From the cell containing the given text, extract its center point as (X, Y) coordinate. 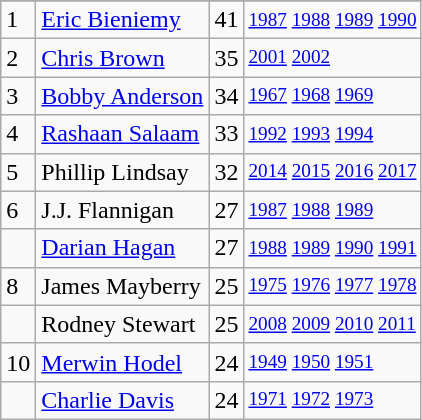
8 (18, 286)
10 (18, 362)
1 (18, 20)
Rashaan Salaam (122, 134)
3 (18, 96)
1988 1989 1990 1991 (332, 248)
35 (226, 58)
41 (226, 20)
2001 2002 (332, 58)
Rodney Stewart (122, 324)
Phillip Lindsay (122, 172)
Darian Hagan (122, 248)
Charlie Davis (122, 400)
2 (18, 58)
J.J. Flannigan (122, 210)
Eric Bieniemy (122, 20)
1949 1950 1951 (332, 362)
Merwin Hodel (122, 362)
1987 1988 1989 (332, 210)
5 (18, 172)
2014 2015 2016 2017 (332, 172)
33 (226, 134)
4 (18, 134)
32 (226, 172)
Chris Brown (122, 58)
34 (226, 96)
1971 1972 1973 (332, 400)
James Mayberry (122, 286)
Bobby Anderson (122, 96)
1967 1968 1969 (332, 96)
1992 1993 1994 (332, 134)
1987 1988 1989 1990 (332, 20)
1975 1976 1977 1978 (332, 286)
6 (18, 210)
2008 2009 2010 2011 (332, 324)
